Locate the cell with the specified text and output its [x, y] center coordinate. 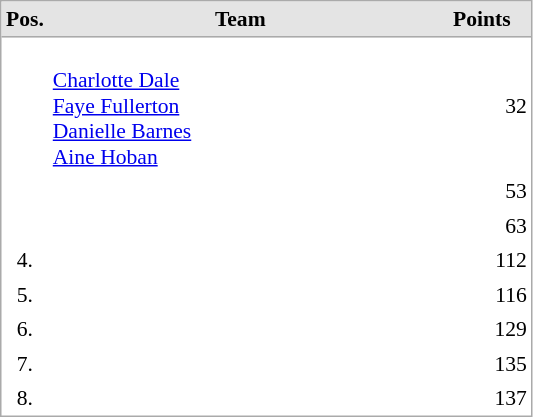
Charlotte Dale Faye Fullerton Danielle Barnes Aine Hoban [240, 106]
4. [26, 260]
135 [482, 363]
137 [482, 398]
112 [482, 260]
116 [482, 295]
53 [482, 191]
Points [482, 20]
Team [240, 20]
32 [482, 106]
6. [26, 329]
8. [26, 398]
5. [26, 295]
63 [482, 225]
7. [26, 363]
129 [482, 329]
Pos. [26, 20]
